Locate the cell with the specified text and output its [X, Y] center coordinate. 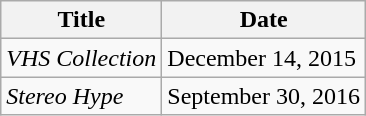
Stereo Hype [82, 96]
December 14, 2015 [264, 58]
Title [82, 20]
Date [264, 20]
September 30, 2016 [264, 96]
VHS Collection [82, 58]
